Find where the given text appears and provide that cell's center as (x, y) coordinate. 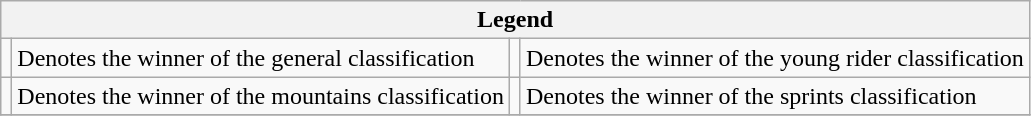
Denotes the winner of the general classification (261, 58)
Denotes the winner of the mountains classification (261, 96)
Legend (516, 20)
Denotes the winner of the sprints classification (774, 96)
Denotes the winner of the young rider classification (774, 58)
